Detect which cell encompasses the target text, then output its (X, Y) center coordinate. 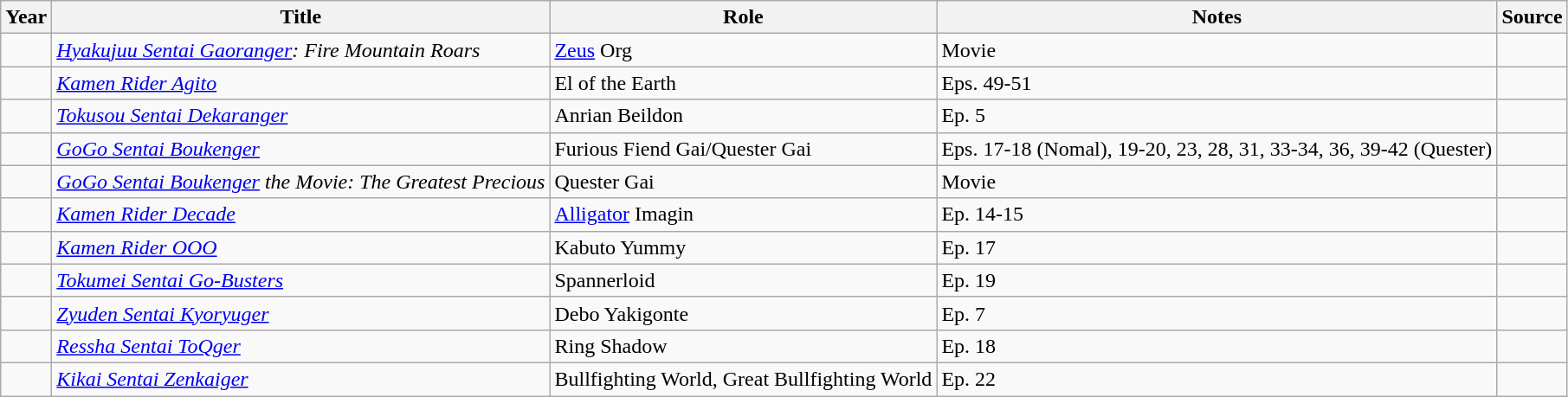
Ep. 14-15 (1217, 215)
Anrian Beildon (743, 116)
Ep. 22 (1217, 379)
Ep. 5 (1217, 116)
GoGo Sentai Boukenger the Movie: The Greatest Precious (301, 182)
Spannerloid (743, 280)
Tokusou Sentai Dekaranger (301, 116)
Eps. 49-51 (1217, 83)
Debo Yakigonte (743, 313)
GoGo Sentai Boukenger (301, 149)
Ring Shadow (743, 346)
Ressha Sentai ToQger (301, 346)
Zyuden Sentai Kyoryuger (301, 313)
Title (301, 17)
El of the Earth (743, 83)
Bullfighting World, Great Bullfighting World (743, 379)
Role (743, 17)
Ep. 19 (1217, 280)
Eps. 17-18 (Nomal), 19-20, 23, 28, 31, 33-34, 36, 39-42 (Quester) (1217, 149)
Furious Fiend Gai/Quester Gai (743, 149)
Year (26, 17)
Tokumei Sentai Go-Busters (301, 280)
Ep. 7 (1217, 313)
Source (1533, 17)
Kikai Sentai Zenkaiger (301, 379)
Notes (1217, 17)
Ep. 17 (1217, 247)
Alligator Imagin (743, 215)
Zeus Org (743, 50)
Kamen Rider OOO (301, 247)
Ep. 18 (1217, 346)
Kamen Rider Agito (301, 83)
Kabuto Yummy (743, 247)
Hyakujuu Sentai Gaoranger: Fire Mountain Roars (301, 50)
Quester Gai (743, 182)
Kamen Rider Decade (301, 215)
